Pinpoint the cell where the given text exists, returning its [x, y] midpoint coordinate. 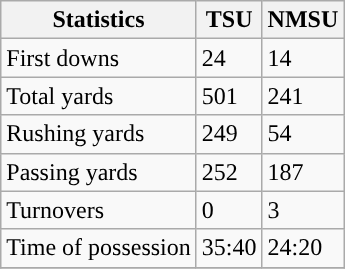
24:20 [303, 248]
249 [229, 134]
Time of possession [99, 248]
252 [229, 172]
14 [303, 58]
35:40 [229, 248]
Rushing yards [99, 134]
0 [229, 210]
First downs [99, 58]
241 [303, 96]
NMSU [303, 20]
Turnovers [99, 210]
Statistics [99, 20]
TSU [229, 20]
3 [303, 210]
501 [229, 96]
54 [303, 134]
Passing yards [99, 172]
Total yards [99, 96]
24 [229, 58]
187 [303, 172]
